Capture the cell that displays the provided text and extract its [X, Y] central coordinate. 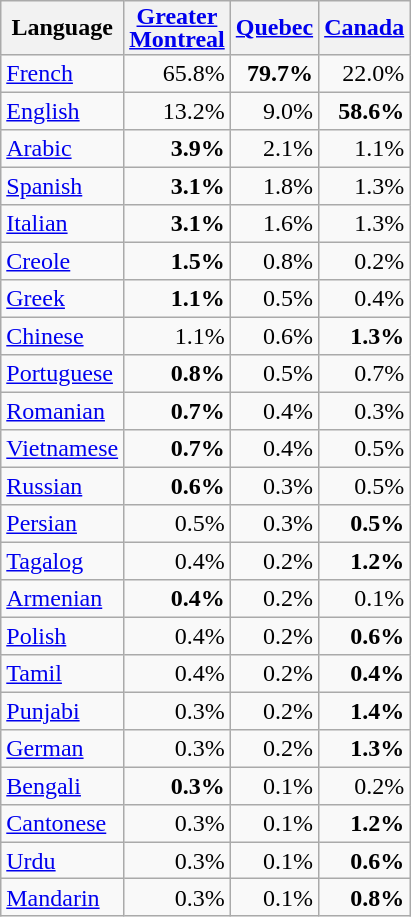
English [62, 110]
German [62, 748]
Portuguese [62, 374]
Chinese [62, 336]
Canada [364, 28]
3.9% [178, 148]
Mandarin [62, 898]
Greek [62, 298]
22.0% [364, 74]
Armenian [62, 598]
Greater Montreal [178, 28]
1.6% [274, 224]
2.1% [274, 148]
13.2% [178, 110]
Spanish [62, 186]
Vietnamese [62, 448]
Urdu [62, 860]
Bengali [62, 786]
Cantonese [62, 822]
79.7% [274, 74]
1.8% [274, 186]
Tagalog [62, 560]
Arabic [62, 148]
Russian [62, 486]
Language [62, 28]
9.0% [274, 110]
1.5% [178, 260]
Persian [62, 522]
Italian [62, 224]
65.8% [178, 74]
Creole [62, 260]
Polish [62, 636]
Tamil [62, 672]
Romanian [62, 410]
French [62, 74]
Quebec [274, 28]
58.6% [364, 110]
Punjabi [62, 710]
1.4% [364, 710]
